Capture the cell that displays the provided text and extract its (x, y) central coordinate. 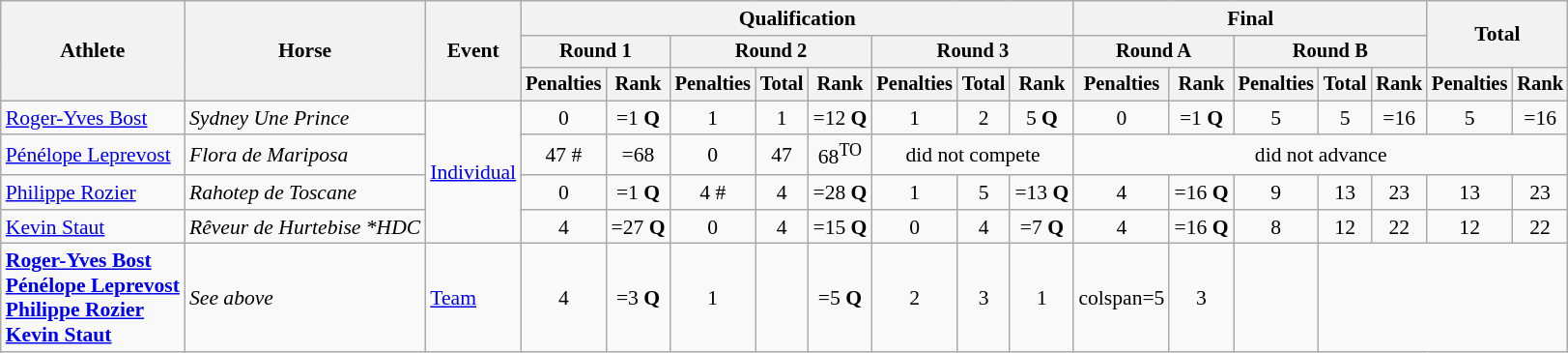
47 (783, 155)
Pénélope Leprevost (93, 155)
Sydney Une Prince (305, 118)
See above (305, 298)
colspan=5 (1121, 298)
Round 2 (771, 52)
=12 Q (840, 118)
68TO (840, 155)
Philippe Rozier (93, 192)
Round 3 (972, 52)
9 (1276, 192)
Qualification (797, 18)
=28 Q (840, 192)
Final (1250, 18)
Kevin Staut (93, 227)
Individual (473, 172)
Roger-Yves BostPénélope LeprevostPhilippe RozierKevin Staut (93, 298)
4 # (713, 192)
5 Q (1041, 118)
=7 Q (1041, 227)
Rahotep de Toscane (305, 192)
Rêveur de Hurtebise *HDC (305, 227)
Horse (305, 50)
Roger-Yves Bost (93, 118)
47 # (563, 155)
Round 1 (595, 52)
=27 Q (638, 227)
Round A (1154, 52)
=5 Q (840, 298)
Flora de Mariposa (305, 155)
=15 Q (840, 227)
Team (473, 298)
=3 Q (638, 298)
Round B (1330, 52)
=13 Q (1041, 192)
Athlete (93, 50)
Event (473, 50)
did not compete (972, 155)
8 (1276, 227)
did not advance (1320, 155)
=68 (638, 155)
